Scan for the cell matching the given text and deliver its [X, Y] coordinate at center. 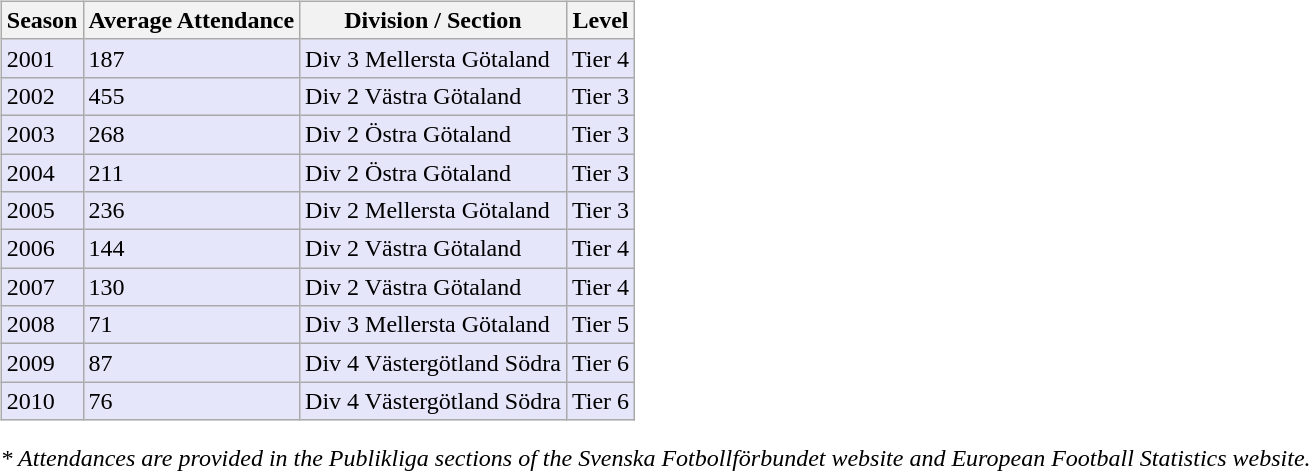
Average Attendance [192, 20]
Div 2 Mellersta Götaland [434, 211]
87 [192, 363]
2005 [42, 211]
71 [192, 325]
2008 [42, 325]
Level [600, 20]
455 [192, 96]
211 [192, 173]
2002 [42, 96]
2001 [42, 58]
2003 [42, 134]
76 [192, 401]
2004 [42, 173]
2006 [42, 249]
2007 [42, 287]
130 [192, 287]
268 [192, 134]
2010 [42, 401]
Season [42, 20]
187 [192, 58]
2009 [42, 363]
Division / Section [434, 20]
236 [192, 211]
144 [192, 249]
Tier 5 [600, 325]
